Identify which cell holds the provided text, then report its (X, Y) central coordinate. 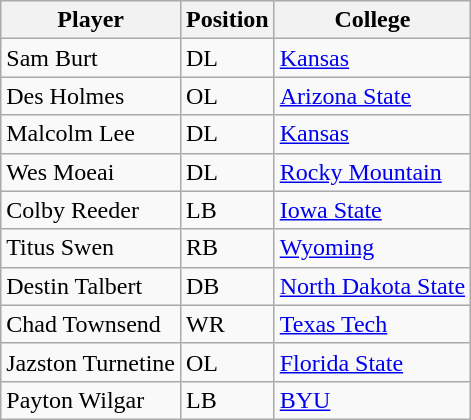
Player (91, 20)
Wyoming (372, 248)
College (372, 20)
BYU (372, 400)
Rocky Mountain (372, 172)
Destin Talbert (91, 286)
DB (227, 286)
Malcolm Lee (91, 134)
Position (227, 20)
Arizona State (372, 96)
Texas Tech (372, 324)
Jazston Turnetine (91, 362)
Florida State (372, 362)
North Dakota State (372, 286)
Colby Reeder (91, 210)
Iowa State (372, 210)
Sam Burt (91, 58)
Chad Townsend (91, 324)
Des Holmes (91, 96)
Titus Swen (91, 248)
Payton Wilgar (91, 400)
WR (227, 324)
Wes Moeai (91, 172)
RB (227, 248)
